Capture the cell that displays the provided text and extract its (X, Y) central coordinate. 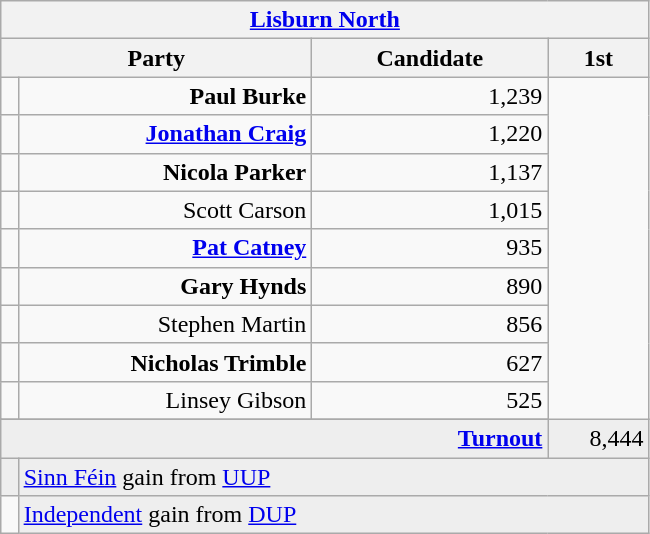
890 (430, 286)
Turnout (274, 438)
856 (430, 324)
Nicholas Trimble (165, 362)
Candidate (430, 58)
Stephen Martin (165, 324)
Paul Burke (165, 96)
1,220 (430, 134)
Nicola Parker (165, 172)
Lisburn North (325, 20)
1,137 (430, 172)
627 (430, 362)
Party (156, 58)
8,444 (598, 438)
Scott Carson (165, 210)
Jonathan Craig (165, 134)
1,239 (430, 96)
935 (430, 248)
525 (430, 400)
1,015 (430, 210)
Linsey Gibson (165, 400)
Independent gain from DUP (334, 515)
Sinn Féin gain from UUP (334, 477)
Pat Catney (165, 248)
Gary Hynds (165, 286)
1st (598, 58)
